Find where the given text appears and provide that cell's center as [x, y] coordinate. 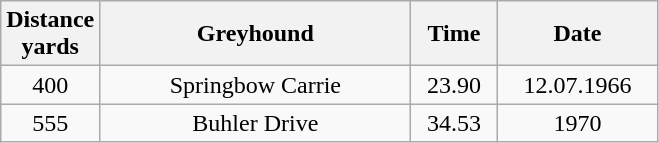
12.07.1966 [578, 85]
Greyhound [256, 34]
Time [454, 34]
34.53 [454, 123]
Distance yards [50, 34]
400 [50, 85]
1970 [578, 123]
23.90 [454, 85]
Buhler Drive [256, 123]
Date [578, 34]
555 [50, 123]
Springbow Carrie [256, 85]
